Pinpoint the cell where the given text exists, returning its (x, y) midpoint coordinate. 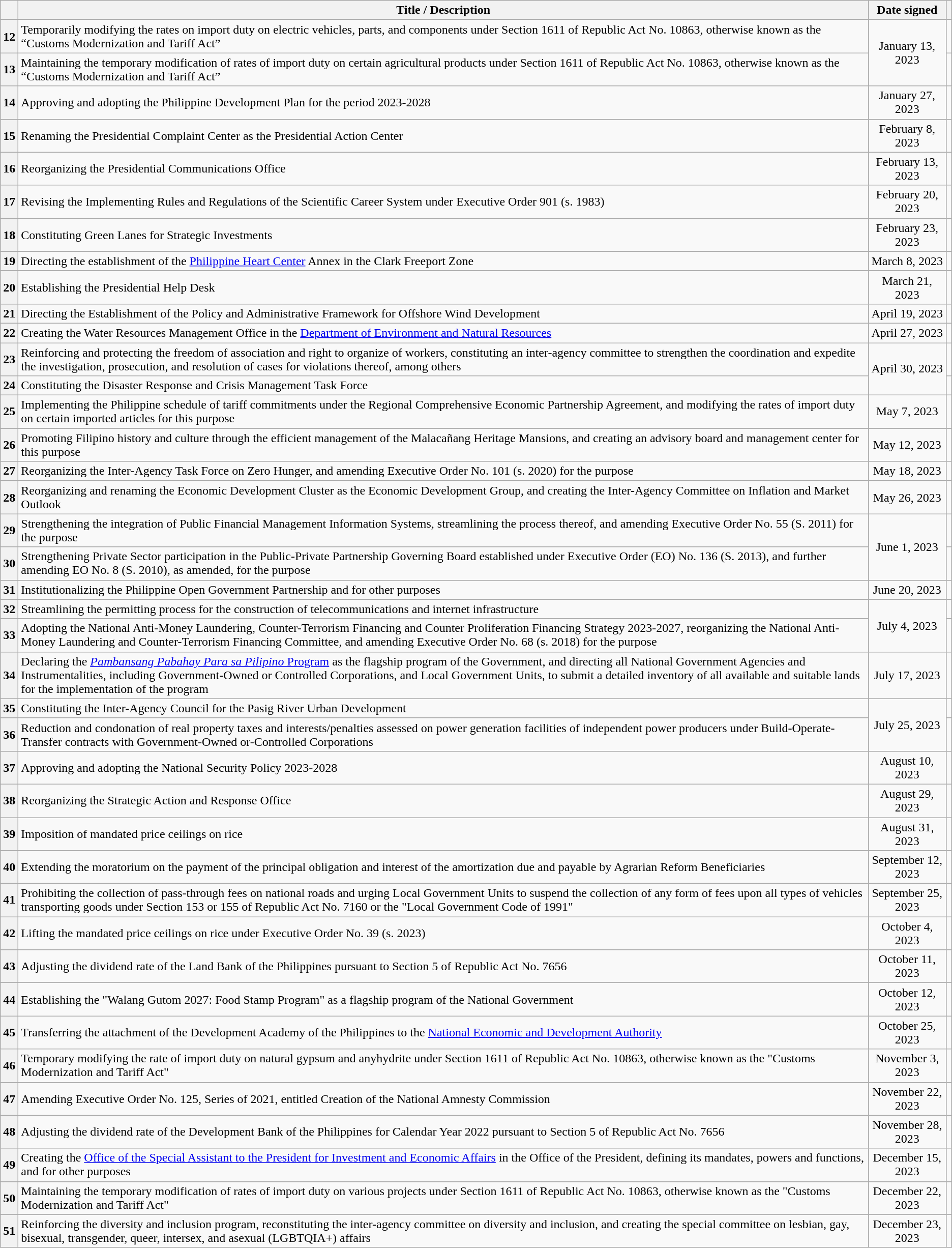
17 (9, 201)
39 (9, 833)
15 (9, 135)
50 (9, 1198)
Lifting the mandated price ceilings on rice under Executive Order No. 39 (s. 2023) (443, 933)
January 27, 2023 (907, 103)
Constituting the Disaster Response and Crisis Management Task Force (443, 386)
26 (9, 445)
November 3, 2023 (907, 1065)
Directing the establishment of the Philippine Heart Center Annex in the Clark Freeport Zone (443, 261)
Streamlining the permitting process for the construction of telecommunications and internet infrastructure (443, 609)
June 1, 2023 (907, 547)
August 29, 2023 (907, 801)
March 8, 2023 (907, 261)
18 (9, 235)
February 23, 2023 (907, 235)
Reorganizing the Inter-Agency Task Force on Zero Hunger, and amending Executive Order No. 101 (s. 2020) for the purpose (443, 471)
44 (9, 999)
Approving and adopting the National Security Policy 2023-2028 (443, 767)
13 (9, 69)
February 13, 2023 (907, 169)
34 (9, 675)
Reorganizing the Presidential Communications Office (443, 169)
Revising the Implementing Rules and Regulations of the Scientific Career System under Executive Order 901 (s. 1983) (443, 201)
47 (9, 1099)
July 17, 2023 (907, 675)
30 (9, 564)
October 25, 2023 (907, 1033)
19 (9, 261)
April 27, 2023 (907, 333)
31 (9, 590)
Reorganizing the Strategic Action and Response Office (443, 801)
43 (9, 967)
October 11, 2023 (907, 967)
May 7, 2023 (907, 412)
June 20, 2023 (907, 590)
Institutionalizing the Philippine Open Government Partnership and for other purposes (443, 590)
Title / Description (443, 10)
July 4, 2023 (907, 626)
Constituting the Inter-Agency Council for the Pasig River Urban Development (443, 708)
Date signed (907, 10)
37 (9, 767)
41 (9, 901)
November 28, 2023 (907, 1131)
July 25, 2023 (907, 724)
48 (9, 1131)
22 (9, 333)
August 31, 2023 (907, 833)
49 (9, 1165)
Establishing the "Walang Gutom 2027: Food Stamp Program" as a flagship program of the National Government (443, 999)
September 25, 2023 (907, 901)
March 21, 2023 (907, 287)
May 12, 2023 (907, 445)
Adjusting the dividend rate of the Land Bank of the Philippines pursuant to Section 5 of Republic Act No. 7656 (443, 967)
14 (9, 103)
51 (9, 1231)
Creating the Water Resources Management Office in the Department of Environment and Natural Resources (443, 333)
24 (9, 386)
December 23, 2023 (907, 1231)
Amending Executive Order No. 125, Series of 2021, entitled Creation of the National Amnesty Commission (443, 1099)
42 (9, 933)
36 (9, 735)
32 (9, 609)
25 (9, 412)
August 10, 2023 (907, 767)
40 (9, 867)
May 26, 2023 (907, 498)
December 22, 2023 (907, 1198)
29 (9, 530)
38 (9, 801)
December 15, 2023 (907, 1165)
January 13, 2023 (907, 53)
46 (9, 1065)
Extending the moratorium on the payment of the principal obligation and interest of the amortization due and payable by Agrarian Reform Beneficiaries (443, 867)
21 (9, 313)
November 22, 2023 (907, 1099)
16 (9, 169)
28 (9, 498)
October 12, 2023 (907, 999)
23 (9, 359)
Directing the Establishment of the Policy and Administrative Framework for Offshore Wind Development (443, 313)
35 (9, 708)
February 20, 2023 (907, 201)
33 (9, 635)
Transferring the attachment of the Development Academy of the Philippines to the National Economic and Development Authority (443, 1033)
April 30, 2023 (907, 369)
Establishing the Presidential Help Desk (443, 287)
45 (9, 1033)
Approving and adopting the Philippine Development Plan for the period 2023-2028 (443, 103)
12 (9, 37)
Renaming the Presidential Complaint Center as the Presidential Action Center (443, 135)
Adjusting the dividend rate of the Development Bank of the Philippines for Calendar Year 2022 pursuant to Section 5 of Republic Act No. 7656 (443, 1131)
October 4, 2023 (907, 933)
September 12, 2023 (907, 867)
February 8, 2023 (907, 135)
20 (9, 287)
May 18, 2023 (907, 471)
27 (9, 471)
Imposition of mandated price ceilings on rice (443, 833)
Constituting Green Lanes for Strategic Investments (443, 235)
April 19, 2023 (907, 313)
